Return (x, y) of the center of cell containing provided text 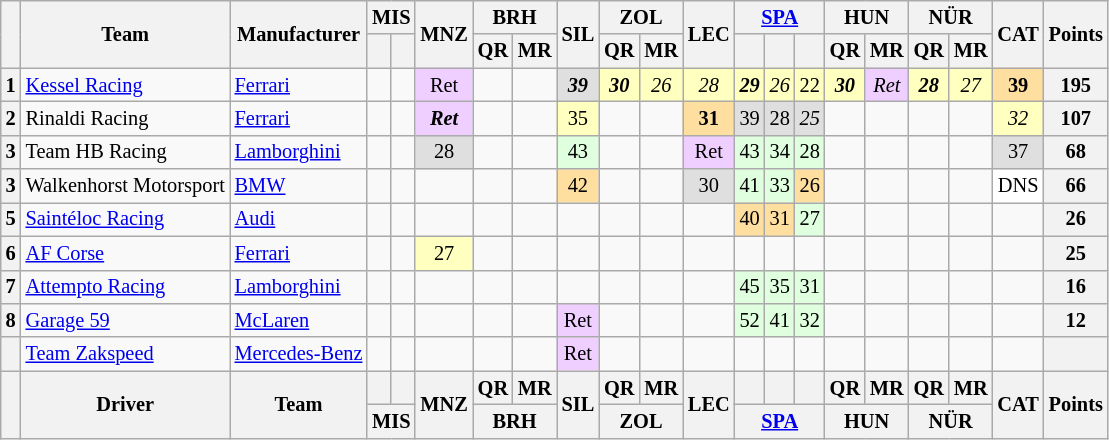
8 (11, 320)
Attempto Racing (126, 287)
DNS (1018, 186)
42 (578, 186)
AF Corse (126, 253)
40 (750, 219)
Saintéloc Racing (126, 219)
2 (11, 118)
52 (750, 320)
29 (750, 85)
Garage 59 (126, 320)
68 (1076, 152)
5 (11, 219)
6 (11, 253)
45 (750, 287)
16 (1076, 287)
Team HB Racing (126, 152)
33 (780, 186)
Driver (126, 404)
195 (1076, 85)
1 (11, 85)
Team Zakspeed (126, 354)
107 (1076, 118)
McLaren (299, 320)
Rinaldi Racing (126, 118)
Kessel Racing (126, 85)
Walkenhorst Motorsport (126, 186)
7 (11, 287)
Mercedes-Benz (299, 354)
12 (1076, 320)
Audi (299, 219)
66 (1076, 186)
22 (810, 85)
Manufacturer (299, 34)
37 (1018, 152)
BMW (299, 186)
34 (780, 152)
